Output the [x, y] coordinate of the center of the cell containing the given text.  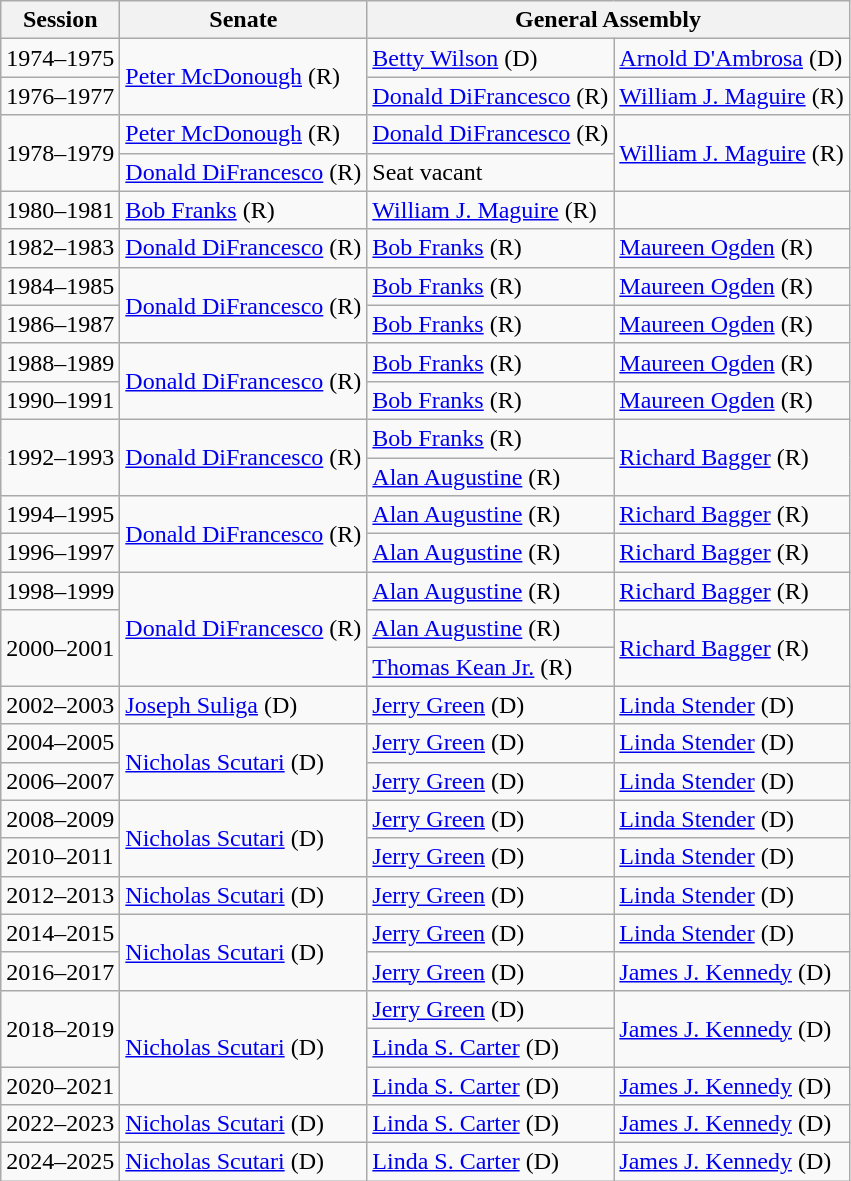
1984–1985 [60, 286]
2004–2005 [60, 743]
2018–2019 [60, 1028]
2006–2007 [60, 781]
2016–2017 [60, 971]
1978–1979 [60, 153]
Joseph Suliga (D) [244, 705]
2020–2021 [60, 1085]
Arnold D'Ambrosa (D) [732, 58]
2008–2009 [60, 819]
1994–1995 [60, 515]
1980–1981 [60, 210]
1996–1997 [60, 553]
1986–1987 [60, 324]
1976–1977 [60, 96]
Senate [244, 20]
2010–2011 [60, 857]
1992–1993 [60, 457]
1974–1975 [60, 58]
1998–1999 [60, 591]
1990–1991 [60, 400]
Betty Wilson (D) [490, 58]
Thomas Kean Jr. (R) [490, 667]
Seat vacant [490, 172]
2002–2003 [60, 705]
2012–2013 [60, 895]
2024–2025 [60, 1162]
2022–2023 [60, 1124]
1988–1989 [60, 362]
2014–2015 [60, 933]
2000–2001 [60, 648]
1982–1983 [60, 248]
General Assembly [608, 20]
Session [60, 20]
